Output the (x, y) coordinate of the center of the cell containing the given text.  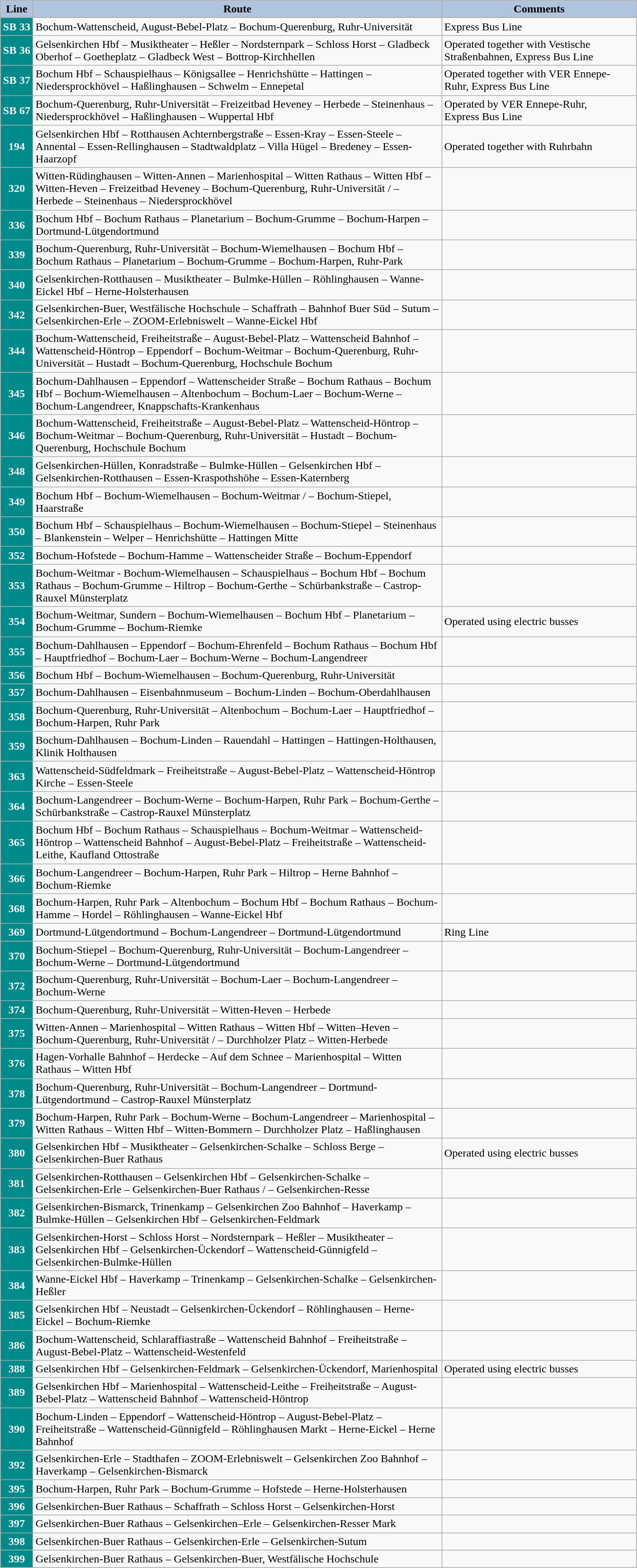
Route (237, 9)
320 (17, 189)
Bochum-Querenburg, Ruhr-Universität – Freizeitbad Heveney – Herbede – Steinenhaus – Niedersprockhövel – Haßlinghausen – Wuppertal Hbf (237, 110)
366 (17, 878)
384 (17, 1285)
SB 37 (17, 80)
Operated together with Ruhrbahn (539, 146)
Bochum Hbf – Schauspielhaus – Königsallee – Henrichshütte – Hattingen – Niedersprockhövel – Haßlinghausen – Schwelm – Ennepetal (237, 80)
SB 67 (17, 110)
357 (17, 693)
350 (17, 532)
381 (17, 1183)
Line (17, 9)
369 (17, 932)
Gelsenkirchen Hbf – Musiktheater – Heßler – Nordsternpark – Schloss Horst – Gladbeck Oberhof – Goetheplatz – Gladbeck West – Bottrop-Kirchhellen (237, 51)
379 (17, 1123)
352 (17, 555)
389 (17, 1393)
348 (17, 472)
Gelsenkirchen-Buer Rathaus – Gelsenkirchen–Erle – Gelsenkirchen-Resser Mark (237, 1524)
Bochum Hbf – Bochum-Wiemelhausen – Bochum-Weitmar / – Bochum-Stiepel, Haarstraße (237, 502)
Bochum-Querenburg, Ruhr-Universität – Bochum-Laer – Bochum-Langendreer – Bochum-Werne (237, 986)
Bochum-Langendreer – Bochum-Werne – Bochum-Harpen, Ruhr Park – Bochum-Gerthe – Schürbankstraße – Castrop-Rauxel Münsterplatz (237, 806)
395 (17, 1489)
Ring Line (539, 932)
Bochum-Langendreer – Bochum-Harpen, Ruhr Park – Hiltrop – Herne Bahnhof – Bochum-Riemke (237, 878)
356 (17, 675)
378 (17, 1094)
Bochum-Hofstede – Bochum-Hamme – Wattenscheider Straße – Bochum-Eppendorf (237, 555)
Bochum-Harpen, Ruhr Park – Bochum-Grumme – Hofstede – Herne-Holsterhausen (237, 1489)
Gelsenkirchen-Erle – Stadthafen – ZOOM-Erlebniswelt – Gelsenkirchen Zoo Bahnhof – Haverkamp – Gelsenkirchen-Bismarck (237, 1465)
365 (17, 842)
Gelsenkirchen-Buer Rathaus – Schaffrath – Schloss Horst – Gelsenkirchen-Horst (237, 1506)
194 (17, 146)
386 (17, 1345)
Gelsenkirchen-Rotthausen – Gelsenkirchen Hbf – Gelsenkirchen-Schalke – Gelsenkirchen-Erle – Gelsenkirchen-Buer Rathaus / – Gelsenkirchen-Resse (237, 1183)
Bochum-Dahlhausen – Eppendorf – Bochum-Ehrenfeld – Bochum Rathaus – Bochum Hbf – Hauptfriedhof – Bochum-Laer – Bochum-Werne – Bochum-Langendreer (237, 652)
Dortmund-Lütgendortmund – Bochum-Langendreer – Dortmund-Lütgendortmund (237, 932)
372 (17, 986)
398 (17, 1541)
336 (17, 225)
346 (17, 436)
Gelsenkirchen Hbf – Gelsenkirchen-Feldmark – Gelsenkirchen-Ückendorf, Marienhospital (237, 1369)
Bochum-Weitmar, Sundern – Bochum-Wiemelhausen – Bochum Hbf – Planetarium – Bochum-Grumme – Bochum-Riemke (237, 621)
Gelsenkirchen-Rotthausen – Musiktheater – Bulmke-Hüllen – Röhlinghausen – Wanne-Eickel Hbf – Herne-Holsterhausen (237, 284)
390 (17, 1429)
Bochum-Dahlhausen – Eisenbahnmuseum – Bochum-Linden – Bochum-Oberdahlhausen (237, 693)
Gelsenkirchen Hbf – Marienhospital – Wattenscheid-Leithe – Freiheitstraße – August-Bebel-Platz – Wattenscheid Bahnhof – Wattenscheid-Höntrop (237, 1393)
Operated by VER Ennepe-Ruhr, Express Bus Line (539, 110)
383 (17, 1249)
Bochum-Querenburg, Ruhr-Universität – Witten-Heven – Herbede (237, 1010)
397 (17, 1524)
Gelsenkirchen-Bismarck, Trinenkamp – Gelsenkirchen Zoo Bahnhof – Haverkamp – Bulmke-Hüllen – Gelsenkirchen Hbf – Gelsenkirchen-Feldmark (237, 1213)
392 (17, 1465)
Gelsenkirchen Hbf – Neustadt – Gelsenkirchen-Ückendorf – Röhlinghausen – Herne-Eickel – Bochum-Riemke (237, 1315)
Gelsenkirchen-Buer Rathaus – Gelsenkirchen-Buer, Westfälische Hochschule (237, 1559)
344 (17, 351)
355 (17, 652)
376 (17, 1063)
340 (17, 284)
345 (17, 393)
SB 36 (17, 51)
Bochum-Wattenscheid, Schlaraffiastraße – Wattenscheid Bahnhof – Freiheitstraße – August-Bebel-Platz – Wattenscheid-Westenfeld (237, 1345)
Hagen-Vorhalle Bahnhof – Herdecke – Auf dem Schnee – Marienhospital – Witten Rathaus – Witten Hbf (237, 1063)
Operated together with VER Ennepe-Ruhr, Express Bus Line (539, 80)
380 (17, 1153)
Bochum-Querenburg, Ruhr-Universität – Bochum-Wiemelhausen – Bochum Hbf – Bochum Rathaus – Planetarium – Bochum-Grumme – Bochum-Harpen, Ruhr-Park (237, 255)
Bochum-Dahlhausen – Bochum-Linden – Rauendahl – Hattingen – Hattingen-Holthausen, Klinik Holthausen (237, 746)
Bochum Hbf – Bochum-Wiemelhausen – Bochum-Querenburg, Ruhr-Universität (237, 675)
385 (17, 1315)
396 (17, 1506)
374 (17, 1010)
358 (17, 716)
375 (17, 1034)
SB 33 (17, 27)
339 (17, 255)
353 (17, 585)
Bochum Hbf – Schauspielhaus – Bochum-Wiemelhausen – Bochum-Stiepel – Steinenhaus – Blankenstein – Welper – Henrichshütte – Hattingen Mitte (237, 532)
Bochum-Querenburg, Ruhr-Universität – Bochum-Langendreer – Dortmund-Lütgendortmund – Castrop-Rauxel Münsterplatz (237, 1094)
Gelsenkirchen-Buer, Westfälische Hochschule – Schaffrath – Bahnhof Buer Süd – Sutum – Gelsenkirchen-Erle – ZOOM-Erlebniswelt – Wanne-Eickel Hbf (237, 315)
Wattenscheid-Südfeldmark – Freiheitstraße – August-Bebel-Platz – Wattenscheid-Höntrop Kirche – Essen-Steele (237, 776)
Bochum-Wattenscheid, August-Bebel-Platz – Bochum-Querenburg, Ruhr-Universität (237, 27)
Bochum-Stiepel – Bochum-Querenburg, Ruhr-Universität – Bochum-Langendreer – Bochum-Werne – Dortmund-Lütgendortmund (237, 956)
368 (17, 908)
Bochum Hbf – Bochum Rathaus – Planetarium – Bochum-Grumme – Bochum-Harpen – Dortmund-Lütgendortmund (237, 225)
364 (17, 806)
Gelsenkirchen-Buer Rathaus – Gelsenkirchen-Erle – Gelsenkirchen-Sutum (237, 1541)
382 (17, 1213)
Operated together with Vestische Straßenbahnen, Express Bus Line (539, 51)
359 (17, 746)
Express Bus Line (539, 27)
370 (17, 956)
349 (17, 502)
Bochum-Harpen, Ruhr Park – Altenbochum – Bochum Hbf – Bochum Rathaus – Bochum-Hamme – Hordel – Röhlinghausen – Wanne-Eickel Hbf (237, 908)
342 (17, 315)
388 (17, 1369)
Gelsenkirchen Hbf – Musiktheater – Gelsenkirchen-Schalke – Schloss Berge – Gelsenkirchen-Buer Rathaus (237, 1153)
Wanne-Eickel Hbf – Haverkamp – Trinenkamp – Gelsenkirchen-Schalke – Gelsenkirchen-Heßler (237, 1285)
Gelsenkirchen-Hüllen, Konradstraße – Bulmke-Hüllen – Gelsenkirchen Hbf – Gelsenkirchen-Rotthausen – Essen-Kraspothshöhe – Essen-Katernberg (237, 472)
399 (17, 1559)
Bochum-Querenburg, Ruhr-Universität – Altenbochum – Bochum-Laer – Hauptfriedhof – Bochum-Harpen, Ruhr Park (237, 716)
Comments (539, 9)
354 (17, 621)
363 (17, 776)
